Find where the given text appears and provide that cell's center as [x, y] coordinate. 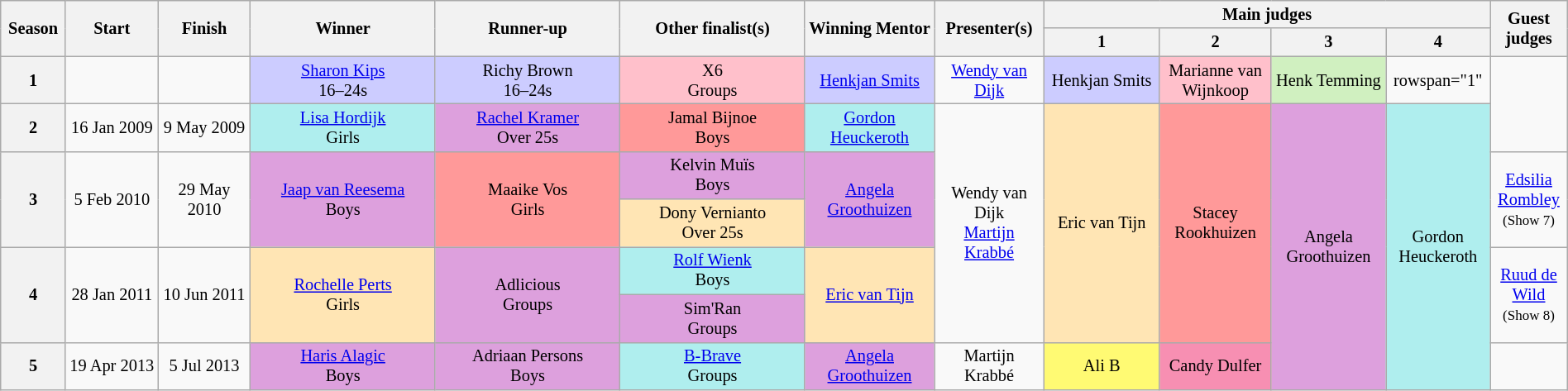
Sharon Kips16–24s [342, 80]
28 Jan 2011 [112, 294]
X6 Groups [713, 80]
Other finalist(s) [713, 28]
5 [33, 366]
Runner-up [528, 28]
Martijn Krabbé [989, 366]
Adlicious Groups [528, 294]
Adriaan PersonsBoys [528, 366]
Rochelle PertsGirls [342, 294]
Kelvin MuïsBoys [713, 175]
Henk Temming [1328, 80]
29 May 2010 [204, 198]
Jamal BijnoeBoys [713, 127]
5 Feb 2010 [112, 198]
Candy Dulfer [1216, 366]
Season [33, 28]
Ruud de Wild (Show 8) [1528, 294]
Guest judges [1528, 28]
10 Jun 2011 [204, 294]
Main judges [1267, 14]
Ali B [1102, 366]
Presenter(s) [989, 28]
Edsilia Rombley (Show 7) [1528, 198]
9 May 2009 [204, 127]
Wendy van Dijk [989, 80]
Haris AlagicBoys [342, 366]
19 Apr 2013 [112, 366]
Dony VerniantoOver 25s [713, 223]
B-Brave Groups [713, 366]
Stacey Rookhuizen [1216, 222]
rowspan="1" [1438, 80]
Rachel KramerOver 25s [528, 127]
16 Jan 2009 [112, 127]
Lisa HordijkGirls [342, 127]
Maaike VosGirls [528, 198]
5 Jul 2013 [204, 366]
Finish [204, 28]
Winning Mentor [870, 28]
Richy Brown16–24s [528, 80]
Start [112, 28]
Jaap van ReesemaBoys [342, 198]
Wendy van DijkMartijn Krabbé [989, 222]
Marianne van Wijnkoop [1216, 80]
Sim'Ran Groups [713, 318]
Winner [342, 28]
Rolf WienkBoys [713, 270]
